Determine the (X, Y) coordinate at the center of the cell enclosing the given text.  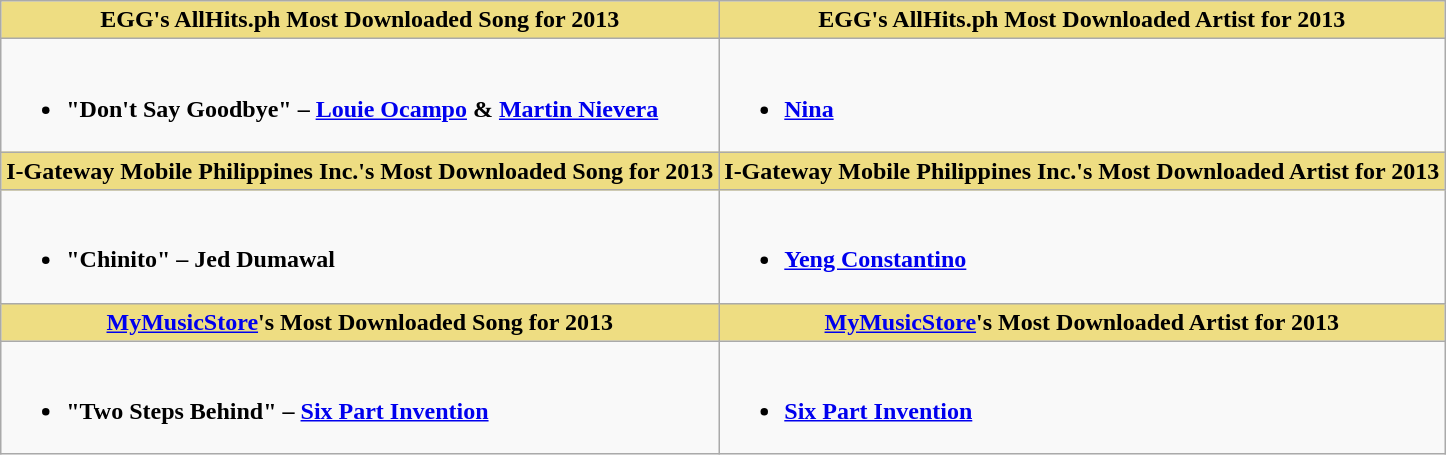
"Don't Say Goodbye" – Louie Ocampo & Martin Nievera (360, 96)
I-Gateway Mobile Philippines Inc.'s Most Downloaded Song for 2013 (360, 171)
"Two Steps Behind" – Six Part Invention (360, 398)
Six Part Invention (1082, 398)
I-Gateway Mobile Philippines Inc.'s Most Downloaded Artist for 2013 (1082, 171)
MyMusicStore's Most Downloaded Artist for 2013 (1082, 322)
Nina (1082, 96)
MyMusicStore's Most Downloaded Song for 2013 (360, 322)
Yeng Constantino (1082, 246)
EGG's AllHits.ph Most Downloaded Artist for 2013 (1082, 20)
EGG's AllHits.ph Most Downloaded Song for 2013 (360, 20)
"Chinito" – Jed Dumawal (360, 246)
